From the cell containing the given text, extract its center point as (X, Y) coordinate. 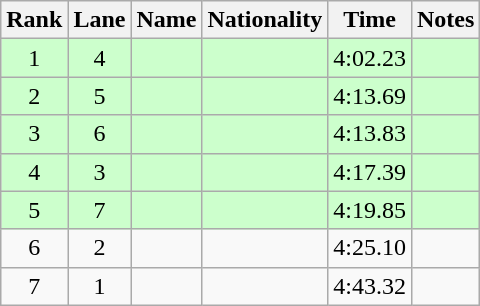
4:17.39 (370, 172)
Lane (100, 20)
Rank (34, 20)
4:19.85 (370, 210)
Nationality (265, 20)
Notes (445, 20)
4:25.10 (370, 248)
4:43.32 (370, 286)
Name (166, 20)
4:13.69 (370, 96)
Time (370, 20)
4:02.23 (370, 58)
4:13.83 (370, 134)
